Output the [X, Y] coordinate of the center of the cell containing the given text.  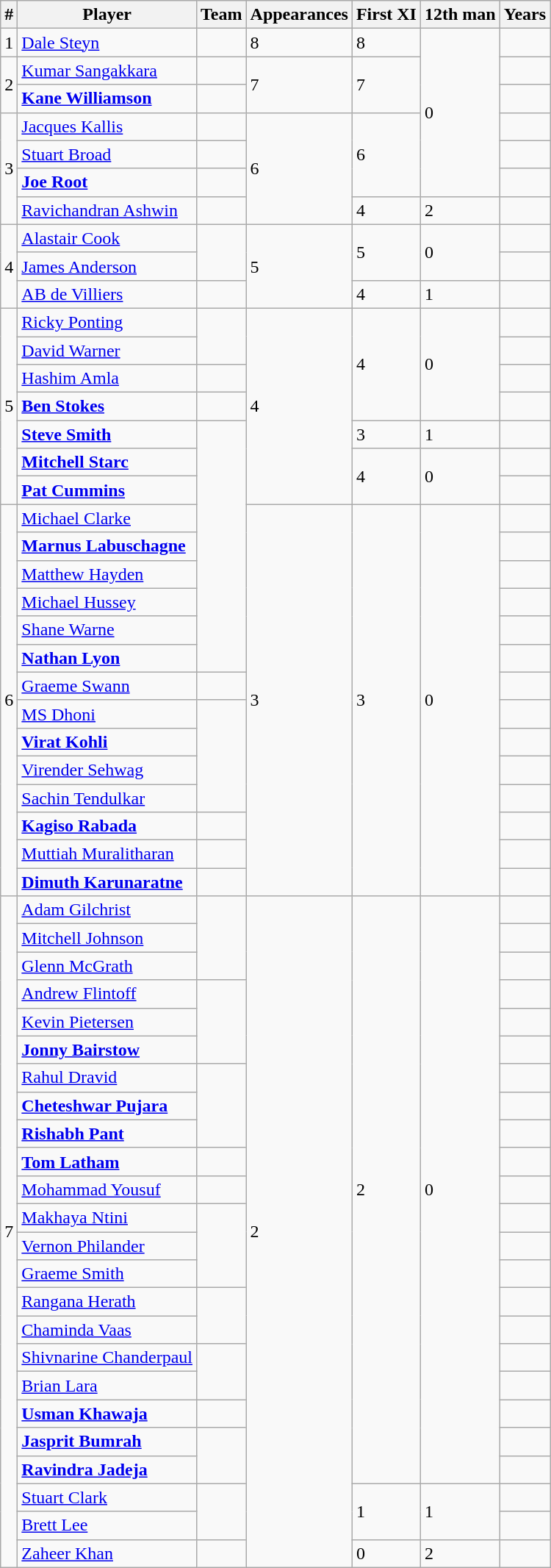
Jasprit Bumrah [107, 1442]
Michael Clarke [107, 518]
Nathan Lyon [107, 658]
Player [107, 15]
Virender Sehwag [107, 770]
First XI [386, 15]
Adam Gilchrist [107, 910]
MS Dhoni [107, 714]
Pat Cummins [107, 490]
Rahul Dravid [107, 1078]
Matthew Hayden [107, 574]
Vernon Philander [107, 1246]
Dale Steyn [107, 43]
Sachin Tendulkar [107, 798]
12th man [460, 15]
Ravindra Jadeja [107, 1469]
Kevin Pietersen [107, 1022]
Brian Lara [107, 1386]
AB de Villiers [107, 294]
Shane Warne [107, 630]
Stuart Clark [107, 1497]
Zaheer Khan [107, 1553]
Jacques Kallis [107, 126]
Shivnarine Chanderpaul [107, 1358]
James Anderson [107, 266]
Appearances [299, 15]
Makhaya Ntini [107, 1217]
Chaminda Vaas [107, 1330]
Rishabh Pant [107, 1134]
David Warner [107, 351]
Ben Stokes [107, 407]
Rangana Herath [107, 1302]
# [9, 15]
Joe Root [107, 182]
Muttiah Muralitharan [107, 854]
Mohammad Yousuf [107, 1189]
Steve Smith [107, 434]
Alastair Cook [107, 238]
Kagiso Rabada [107, 826]
Ravichandran Ashwin [107, 210]
Team [221, 15]
Mitchell Johnson [107, 938]
Jonny Bairstow [107, 1050]
Glenn McGrath [107, 966]
Graeme Smith [107, 1274]
Michael Hussey [107, 602]
Virat Kohli [107, 742]
Marnus Labuschagne [107, 546]
Usman Khawaja [107, 1414]
Brett Lee [107, 1525]
Andrew Flintoff [107, 994]
Kane Williamson [107, 99]
Stuart Broad [107, 154]
Graeme Swann [107, 686]
Cheteshwar Pujara [107, 1106]
Dimuth Karunaratne [107, 882]
Kumar Sangakkara [107, 71]
Hashim Amla [107, 379]
Years [525, 15]
Tom Latham [107, 1161]
Mitchell Starc [107, 462]
Ricky Ponting [107, 322]
